Output the (X, Y) coordinate of the center of the cell containing the given text.  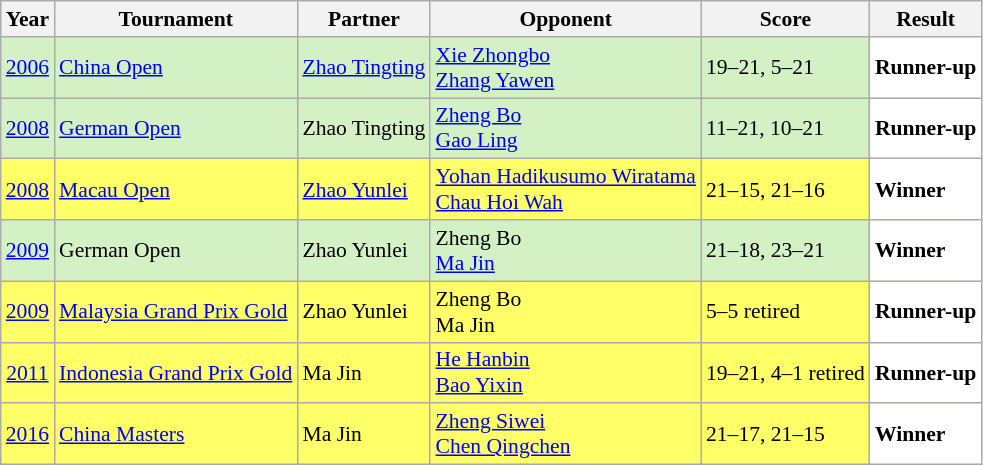
11–21, 10–21 (786, 128)
Zheng Siwei Chen Qingchen (565, 434)
21–15, 21–16 (786, 190)
Year (28, 19)
19–21, 4–1 retired (786, 372)
5–5 retired (786, 312)
Partner (364, 19)
He Hanbin Bao Yixin (565, 372)
21–17, 21–15 (786, 434)
Malaysia Grand Prix Gold (176, 312)
2011 (28, 372)
21–18, 23–21 (786, 250)
Macau Open (176, 190)
Zheng Bo Gao Ling (565, 128)
China Masters (176, 434)
2016 (28, 434)
China Open (176, 68)
Xie Zhongbo Zhang Yawen (565, 68)
Yohan Hadikusumo Wiratama Chau Hoi Wah (565, 190)
Indonesia Grand Prix Gold (176, 372)
2006 (28, 68)
Result (926, 19)
Score (786, 19)
Opponent (565, 19)
Tournament (176, 19)
19–21, 5–21 (786, 68)
